From the cell containing the given text, extract its center point as (X, Y) coordinate. 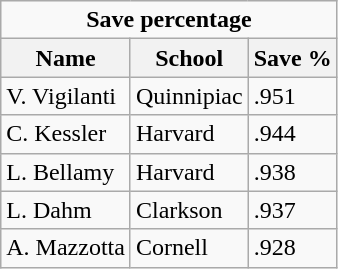
.944 (292, 134)
Save % (292, 58)
.937 (292, 210)
.928 (292, 248)
.938 (292, 172)
V. Vigilanti (66, 96)
L. Bellamy (66, 172)
Clarkson (189, 210)
Cornell (189, 248)
A. Mazzotta (66, 248)
L. Dahm (66, 210)
Save percentage (169, 20)
School (189, 58)
C. Kessler (66, 134)
Quinnipiac (189, 96)
.951 (292, 96)
Name (66, 58)
